Search for the cell housing the specified text and yield its [X, Y] center coordinate. 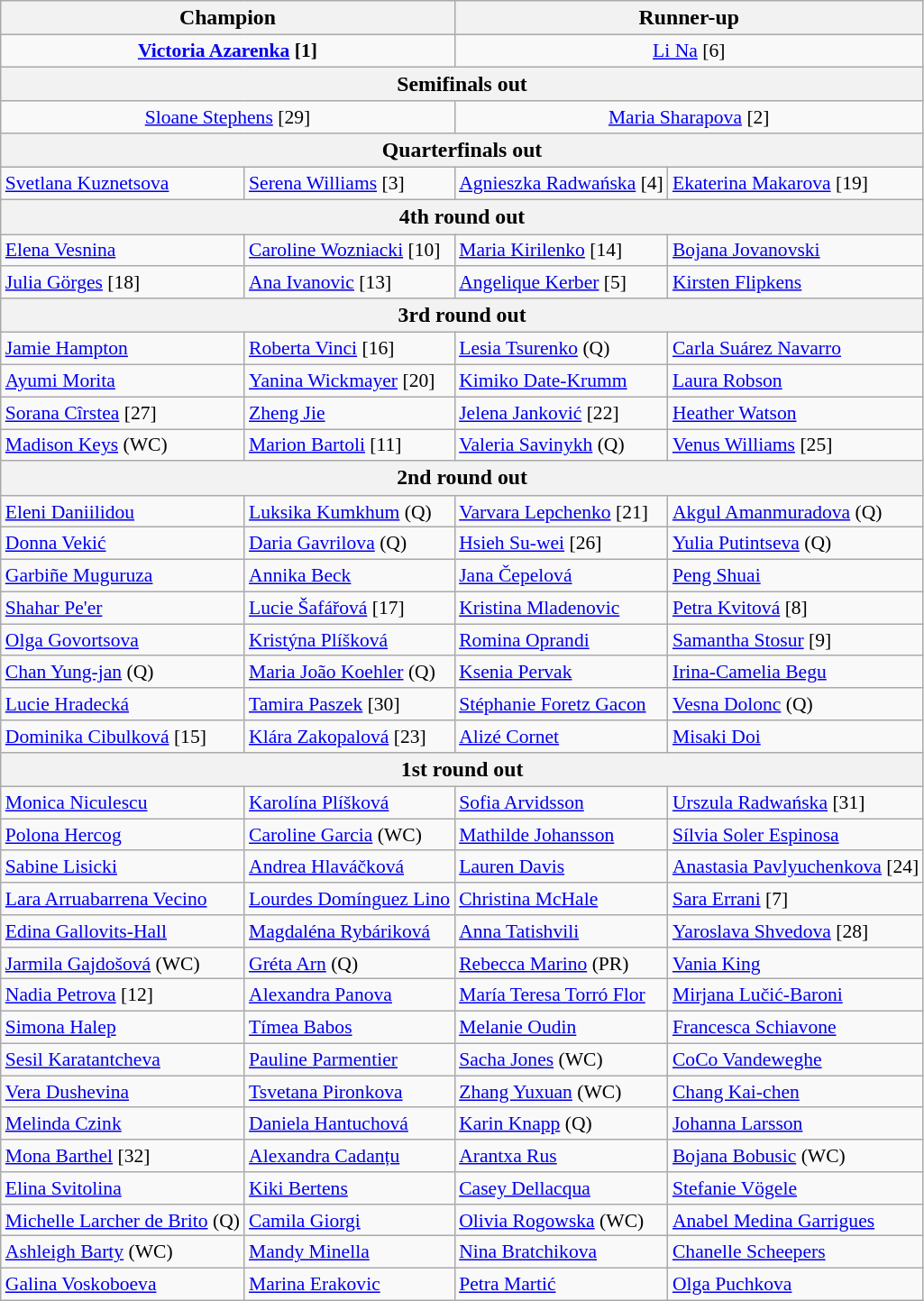
Varvara Lepchenko [21] [561, 512]
Dominika Cibulková [15] [123, 737]
Casey Dellacqua [561, 1188]
Agnieszka Radwańska [4] [561, 184]
Pauline Parmentier [350, 1060]
Lauren Davis [561, 867]
Runner-up [689, 18]
Garbiñe Muguruza [123, 576]
Quarterfinals out [462, 151]
Lesia Tsurenko (Q) [561, 349]
Anna Tatishvili [561, 931]
Elena Vesnina [123, 251]
Olivia Rogowska (WC) [561, 1221]
Francesca Schiavone [796, 1028]
Sofia Arvidsson [561, 803]
Sara Errani [7] [796, 899]
Kirsten Flipkens [796, 283]
Zhang Yuxuan (WC) [561, 1092]
Heather Watson [796, 413]
Tsvetana Pironkova [350, 1092]
Arantxa Rus [561, 1156]
Jarmila Gajdošová (WC) [123, 964]
2nd round out [462, 479]
Serena Williams [3] [350, 184]
Mandy Minella [350, 1252]
Hsieh Su-wei [26] [561, 544]
Alexandra Panova [350, 995]
Karin Knapp (Q) [561, 1124]
1st round out [462, 770]
Alexandra Cadanțu [350, 1156]
Shahar Pe'er [123, 608]
Vesna Dolonc (Q) [796, 704]
Sesil Karatantcheva [123, 1060]
Urszula Radwańska [31] [796, 803]
Maria Sharapova [2] [689, 118]
Misaki Doi [796, 737]
Lucie Šafářová [17] [350, 608]
Lara Arruabarrena Vecino [123, 899]
CoCo Vandeweghe [796, 1060]
4th round out [462, 217]
Lucie Hradecká [123, 704]
Caroline Wozniacki [10] [350, 251]
Galina Voskoboeva [123, 1285]
Mathilde Johansson [561, 835]
Venus Williams [25] [796, 445]
Donna Vekić [123, 544]
Magdaléna Rybáriková [350, 931]
Champion [227, 18]
María Teresa Torró Flor [561, 995]
Roberta Vinci [16] [350, 349]
Romina Oprandi [561, 640]
Rebecca Marino (PR) [561, 964]
Madison Keys (WC) [123, 445]
Marion Bartoli [11] [350, 445]
Maria Kirilenko [14] [561, 251]
Edina Gallovits-Hall [123, 931]
Sílvia Soler Espinosa [796, 835]
Bojana Jovanovski [796, 251]
Lourdes Domínguez Lino [350, 899]
Monica Niculescu [123, 803]
Annika Beck [350, 576]
Ekaterina Makarova [19] [796, 184]
Angelique Kerber [5] [561, 283]
Nadia Petrova [12] [123, 995]
Zheng Jie [350, 413]
Petra Martić [561, 1285]
Stefanie Vögele [796, 1188]
Jana Čepelová [561, 576]
Eleni Daniilidou [123, 512]
Melinda Czink [123, 1124]
Petra Kvitová [8] [796, 608]
Sabine Lisicki [123, 867]
Kiki Bertens [350, 1188]
Yanina Wickmayer [20] [350, 381]
Elina Svitolina [123, 1188]
Mona Barthel [32] [123, 1156]
Anabel Medina Garrigues [796, 1221]
Kristina Mladenovic [561, 608]
Julia Görges [18] [123, 283]
Daria Gavrilova (Q) [350, 544]
Ashleigh Barty (WC) [123, 1252]
Tamira Paszek [30] [350, 704]
Gréta Arn (Q) [350, 964]
Polona Hercog [123, 835]
Klára Zakopalová [23] [350, 737]
Sorana Cîrstea [27] [123, 413]
Akgul Amanmuradova (Q) [796, 512]
Ayumi Morita [123, 381]
Stéphanie Foretz Gacon [561, 704]
Semifinals out [462, 85]
Samantha Stosur [9] [796, 640]
Marina Erakovic [350, 1285]
Olga Govortsova [123, 640]
Christina McHale [561, 899]
Vera Dushevina [123, 1092]
Jelena Janković [22] [561, 413]
Camila Giorgi [350, 1221]
Luksika Kumkhum (Q) [350, 512]
Sloane Stephens [29] [227, 118]
Olga Puchkova [796, 1285]
Valeria Savinykh (Q) [561, 445]
Irina-Camelia Begu [796, 673]
Ksenia Pervak [561, 673]
Jamie Hampton [123, 349]
Laura Robson [796, 381]
Chang Kai-chen [796, 1092]
Tímea Babos [350, 1028]
Bojana Bobusic (WC) [796, 1156]
Victoria Azarenka [1] [227, 51]
Caroline Garcia (WC) [350, 835]
Maria João Koehler (Q) [350, 673]
3rd round out [462, 316]
Johanna Larsson [796, 1124]
Yulia Putintseva (Q) [796, 544]
Kristýna Plíšková [350, 640]
Karolína Plíšková [350, 803]
Melanie Oudin [561, 1028]
Svetlana Kuznetsova [123, 184]
Yaroslava Shvedova [28] [796, 931]
Sacha Jones (WC) [561, 1060]
Peng Shuai [796, 576]
Carla Suárez Navarro [796, 349]
Daniela Hantuchová [350, 1124]
Nina Bratchikova [561, 1252]
Kimiko Date-Krumm [561, 381]
Alizé Cornet [561, 737]
Andrea Hlaváčková [350, 867]
Ana Ivanovic [13] [350, 283]
Chan Yung-jan (Q) [123, 673]
Anastasia Pavlyuchenkova [24] [796, 867]
Simona Halep [123, 1028]
Michelle Larcher de Brito (Q) [123, 1221]
Vania King [796, 964]
Chanelle Scheepers [796, 1252]
Mirjana Lučić-Baroni [796, 995]
Li Na [6] [689, 51]
